Return [X, Y] of the center of cell containing provided text 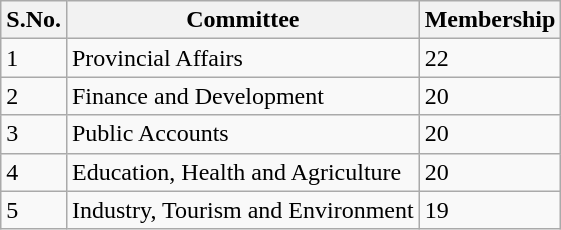
22 [490, 58]
Education, Health and Agriculture [242, 172]
2 [34, 96]
1 [34, 58]
Public Accounts [242, 134]
4 [34, 172]
5 [34, 210]
3 [34, 134]
Membership [490, 20]
Provincial Affairs [242, 58]
S.No. [34, 20]
19 [490, 210]
Finance and Development [242, 96]
Industry, Tourism and Environment [242, 210]
Committee [242, 20]
